From the cell containing the given text, extract its center point as (X, Y) coordinate. 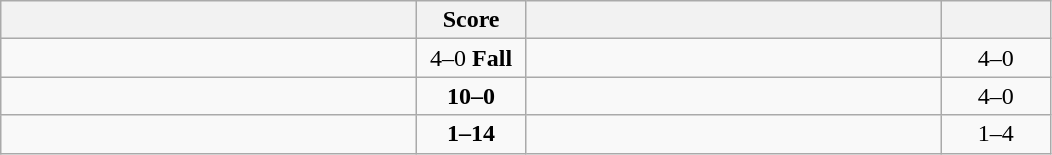
1–14 (472, 134)
1–4 (996, 134)
10–0 (472, 96)
Score (472, 20)
4–0 Fall (472, 58)
